Scan for the cell matching the given text and deliver its (x, y) coordinate at center. 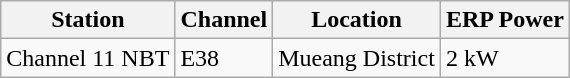
Location (357, 20)
ERP Power (504, 20)
E38 (224, 58)
Channel (224, 20)
Channel 11 NBT (88, 58)
2 kW (504, 58)
Mueang District (357, 58)
Station (88, 20)
